Extract the [X, Y] coordinate from the center of the cell holding the provided text.  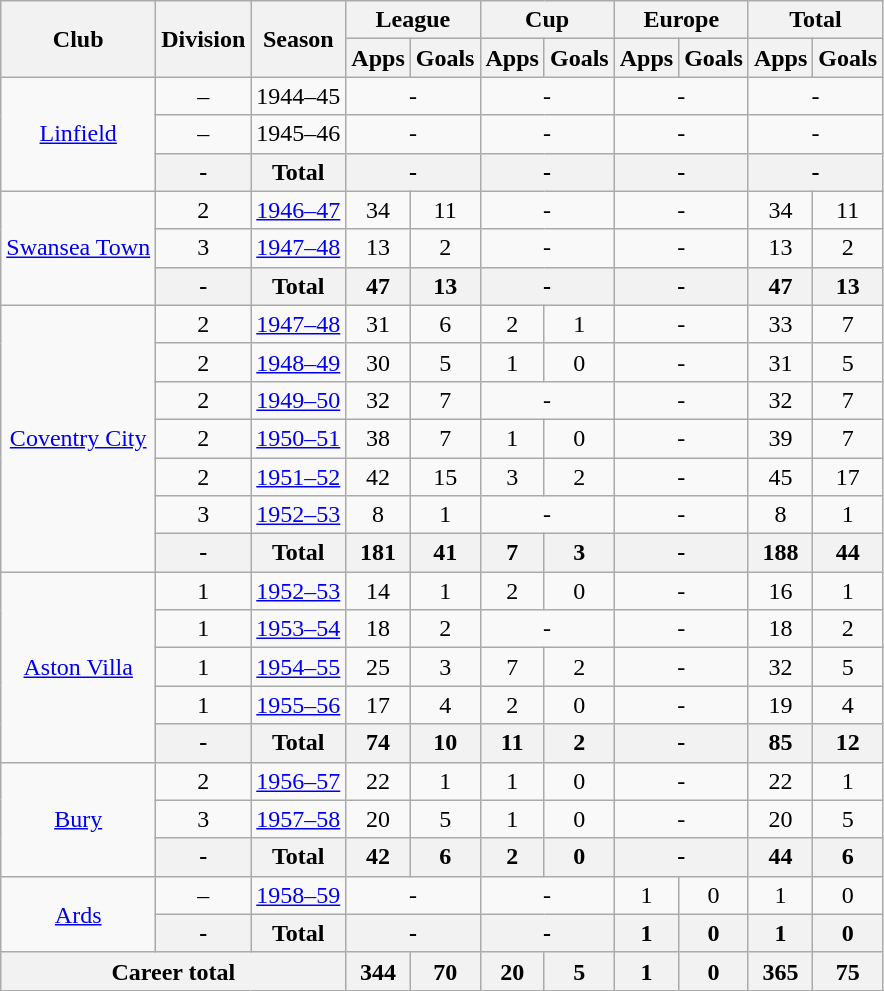
Cup [547, 20]
Aston Villa [78, 667]
30 [378, 362]
75 [848, 971]
10 [445, 743]
Club [78, 39]
181 [378, 553]
Europe [681, 20]
1949–50 [298, 400]
League [413, 20]
Season [298, 39]
15 [445, 477]
1953–54 [298, 629]
41 [445, 553]
85 [780, 743]
Swansea Town [78, 248]
1958–59 [298, 895]
1948–49 [298, 362]
188 [780, 553]
19 [780, 705]
16 [780, 591]
1945–46 [298, 134]
70 [445, 971]
45 [780, 477]
1951–52 [298, 477]
14 [378, 591]
74 [378, 743]
1954–55 [298, 667]
365 [780, 971]
12 [848, 743]
Division [204, 39]
Coventry City [78, 438]
Ards [78, 914]
1944–45 [298, 96]
Linfield [78, 134]
Bury [78, 819]
25 [378, 667]
1950–51 [298, 438]
1946–47 [298, 210]
1955–56 [298, 705]
344 [378, 971]
1957–58 [298, 819]
39 [780, 438]
1956–57 [298, 781]
33 [780, 324]
38 [378, 438]
Career total [174, 971]
